Provide the (x, y) coordinate of the cell's center where the given text is located.  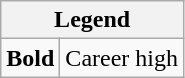
Legend (92, 20)
Career high (122, 58)
Bold (30, 58)
